Detect which cell encompasses the target text, then output its (X, Y) center coordinate. 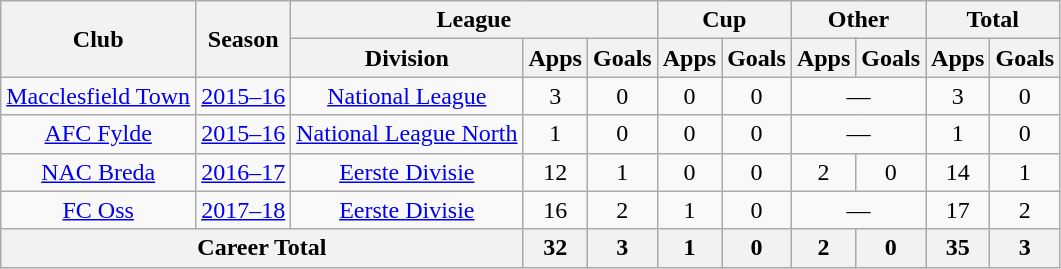
National League North (407, 134)
Division (407, 58)
12 (555, 172)
Cup (724, 20)
AFC Fylde (98, 134)
Season (244, 39)
Other (858, 20)
2017–18 (244, 210)
Club (98, 39)
FC Oss (98, 210)
NAC Breda (98, 172)
League (474, 20)
Macclesfield Town (98, 96)
17 (958, 210)
16 (555, 210)
Career Total (262, 248)
32 (555, 248)
35 (958, 248)
2016–17 (244, 172)
National League (407, 96)
Total (993, 20)
14 (958, 172)
